For the text-containing cell, return its midpoint in (x, y) coordinate format. 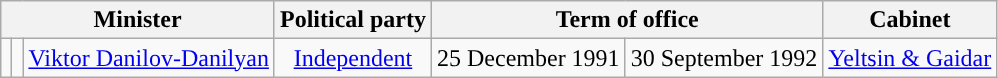
Cabinet (910, 20)
Yeltsin & Gaidar (910, 58)
Minister (138, 20)
30 September 1992 (724, 58)
25 December 1991 (528, 58)
Political party (352, 20)
Viktor Danilov-Danilyan (149, 58)
Independent (352, 58)
Term of office (626, 20)
